Provide the (X, Y) coordinate of the cell's center where the given text is located.  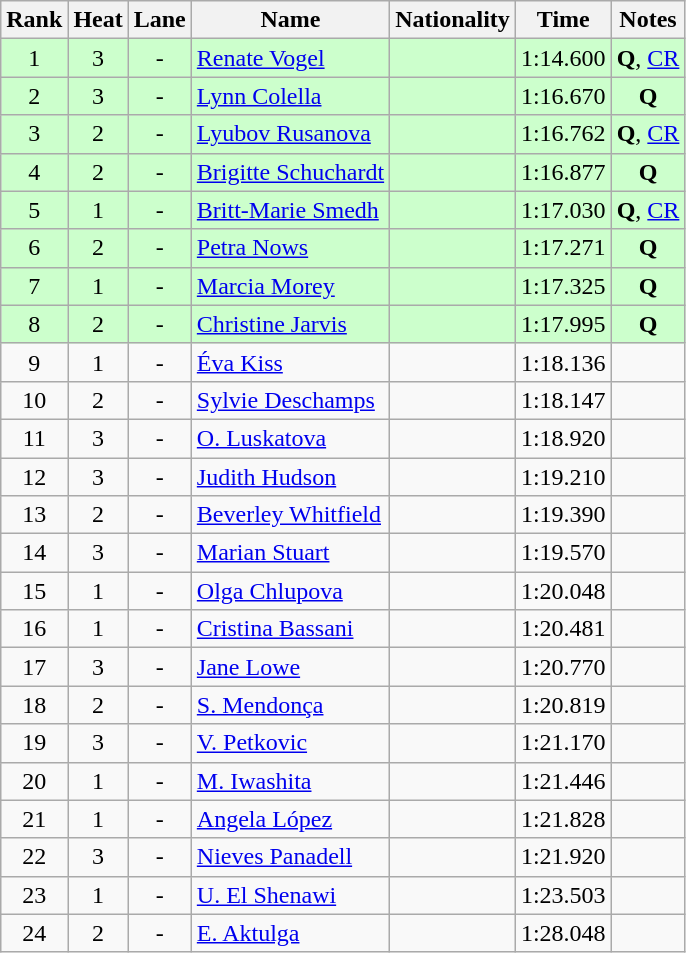
9 (34, 362)
1:20.770 (563, 667)
1:14.600 (563, 58)
13 (34, 515)
Sylvie Deschamps (290, 400)
5 (34, 210)
Beverley Whitfield (290, 515)
V. Petkovic (290, 743)
Marcia Morey (290, 286)
Christine Jarvis (290, 324)
Petra Nows (290, 248)
1:17.271 (563, 248)
1:23.503 (563, 895)
Jane Lowe (290, 667)
U. El Shenawi (290, 895)
Rank (34, 20)
11 (34, 438)
Heat (98, 20)
12 (34, 477)
1:20.481 (563, 629)
15 (34, 591)
Cristina Bassani (290, 629)
8 (34, 324)
1:16.762 (563, 134)
1:18.920 (563, 438)
Notes (648, 20)
1:17.995 (563, 324)
21 (34, 819)
23 (34, 895)
1:21.170 (563, 743)
Nationality (453, 20)
17 (34, 667)
1:19.390 (563, 515)
Lane (160, 20)
Angela López (290, 819)
6 (34, 248)
1:16.877 (563, 172)
Britt-Marie Smedh (290, 210)
19 (34, 743)
22 (34, 857)
14 (34, 553)
M. Iwashita (290, 781)
1:20.819 (563, 705)
Marian Stuart (290, 553)
1:18.136 (563, 362)
16 (34, 629)
1:21.920 (563, 857)
20 (34, 781)
Lynn Colella (290, 96)
Éva Kiss (290, 362)
1:19.210 (563, 477)
Judith Hudson (290, 477)
1:21.446 (563, 781)
1:21.828 (563, 819)
1:19.570 (563, 553)
1:17.030 (563, 210)
Time (563, 20)
1:28.048 (563, 933)
1:18.147 (563, 400)
7 (34, 286)
24 (34, 933)
Olga Chlupova (290, 591)
1:20.048 (563, 591)
O. Luskatova (290, 438)
1:16.670 (563, 96)
18 (34, 705)
4 (34, 172)
S. Mendonça (290, 705)
Name (290, 20)
10 (34, 400)
Renate Vogel (290, 58)
1:17.325 (563, 286)
Lyubov Rusanova (290, 134)
Brigitte Schuchardt (290, 172)
E. Aktulga (290, 933)
Nieves Panadell (290, 857)
